For the text-containing cell, return its midpoint in (X, Y) coordinate format. 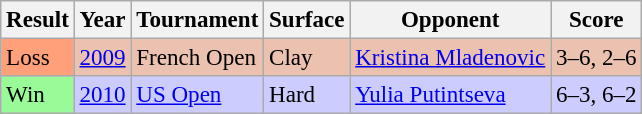
Win (38, 95)
Loss (38, 58)
Opponent (450, 20)
Yulia Putintseva (450, 95)
Year (102, 20)
2009 (102, 58)
3–6, 2–6 (596, 58)
Tournament (198, 20)
French Open (198, 58)
Surface (307, 20)
2010 (102, 95)
Kristina Mladenovic (450, 58)
Score (596, 20)
US Open (198, 95)
6–3, 6–2 (596, 95)
Hard (307, 95)
Result (38, 20)
Clay (307, 58)
